Detect which cell encompasses the target text, then output its [x, y] center coordinate. 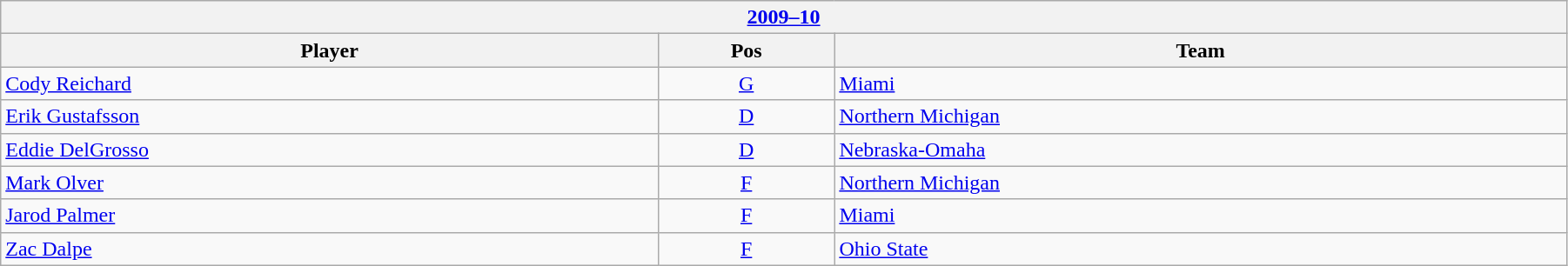
Eddie DelGrosso [330, 150]
G [746, 83]
Pos [746, 50]
Jarod Palmer [330, 216]
Mark Olver [330, 183]
Ohio State [1201, 249]
Zac Dalpe [330, 249]
Player [330, 50]
Cody Reichard [330, 83]
Erik Gustafsson [330, 116]
2009–10 [784, 17]
Nebraska-Omaha [1201, 150]
Team [1201, 50]
